Return [X, Y] of the center of cell containing provided text 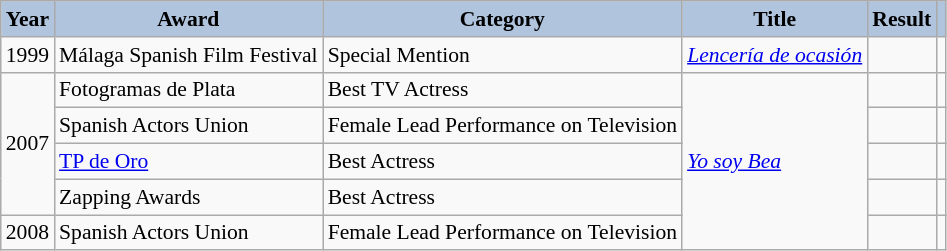
Special Mention [502, 55]
Award [188, 19]
Málaga Spanish Film Festival [188, 55]
Zapping Awards [188, 197]
Yo soy Bea [774, 161]
Category [502, 19]
TP de Oro [188, 162]
2008 [28, 233]
Lencería de ocasión [774, 55]
Result [902, 19]
Title [774, 19]
Fotogramas de Plata [188, 90]
2007 [28, 143]
Best TV Actress [502, 90]
Year [28, 19]
1999 [28, 55]
